Scan for the cell matching the given text and deliver its (X, Y) coordinate at center. 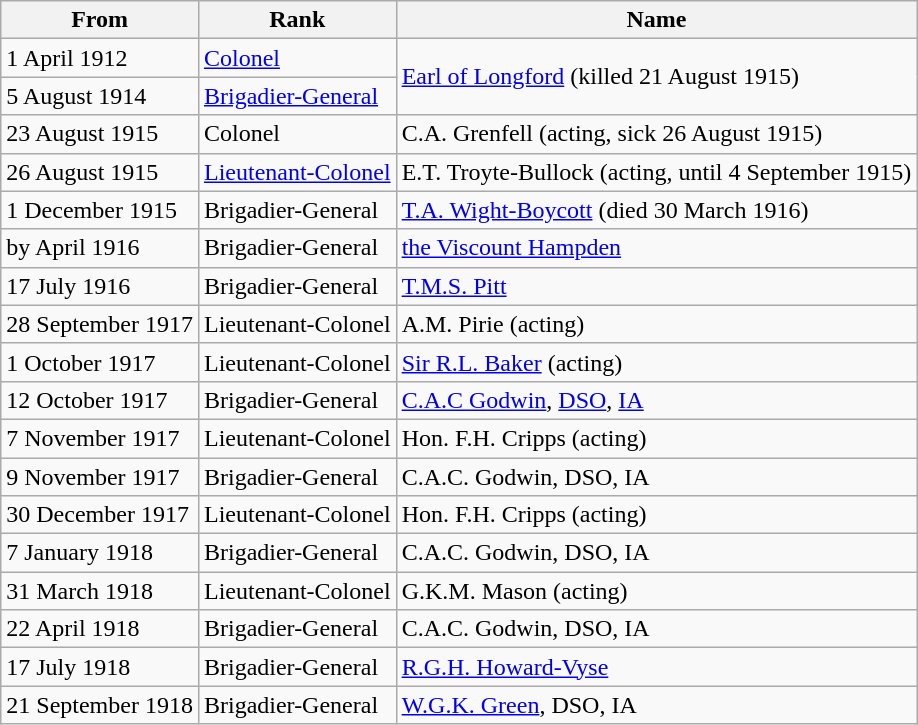
A.M. Pirie (acting) (656, 324)
W.G.K. Green, DSO, IA (656, 705)
26 August 1915 (100, 172)
21 September 1918 (100, 705)
12 October 1917 (100, 400)
17 July 1918 (100, 667)
Rank (297, 20)
17 July 1916 (100, 286)
G.K.M. Mason (acting) (656, 591)
7 January 1918 (100, 553)
Name (656, 20)
30 December 1917 (100, 515)
Sir R.L. Baker (acting) (656, 362)
T.A. Wight-Boycott (died 30 March 1916) (656, 210)
5 August 1914 (100, 96)
22 April 1918 (100, 629)
1 December 1915 (100, 210)
Earl of Longford (killed 21 August 1915) (656, 77)
the Viscount Hampden (656, 248)
23 August 1915 (100, 134)
From (100, 20)
31 March 1918 (100, 591)
R.G.H. Howard-Vyse (656, 667)
1 October 1917 (100, 362)
1 April 1912 (100, 58)
E.T. Troyte-Bullock (acting, until 4 September 1915) (656, 172)
7 November 1917 (100, 438)
9 November 1917 (100, 477)
by April 1916 (100, 248)
28 September 1917 (100, 324)
C.A.C Godwin, DSO, IA (656, 400)
C.A. Grenfell (acting, sick 26 August 1915) (656, 134)
T.M.S. Pitt (656, 286)
